From the cell containing the given text, extract its center point as [x, y] coordinate. 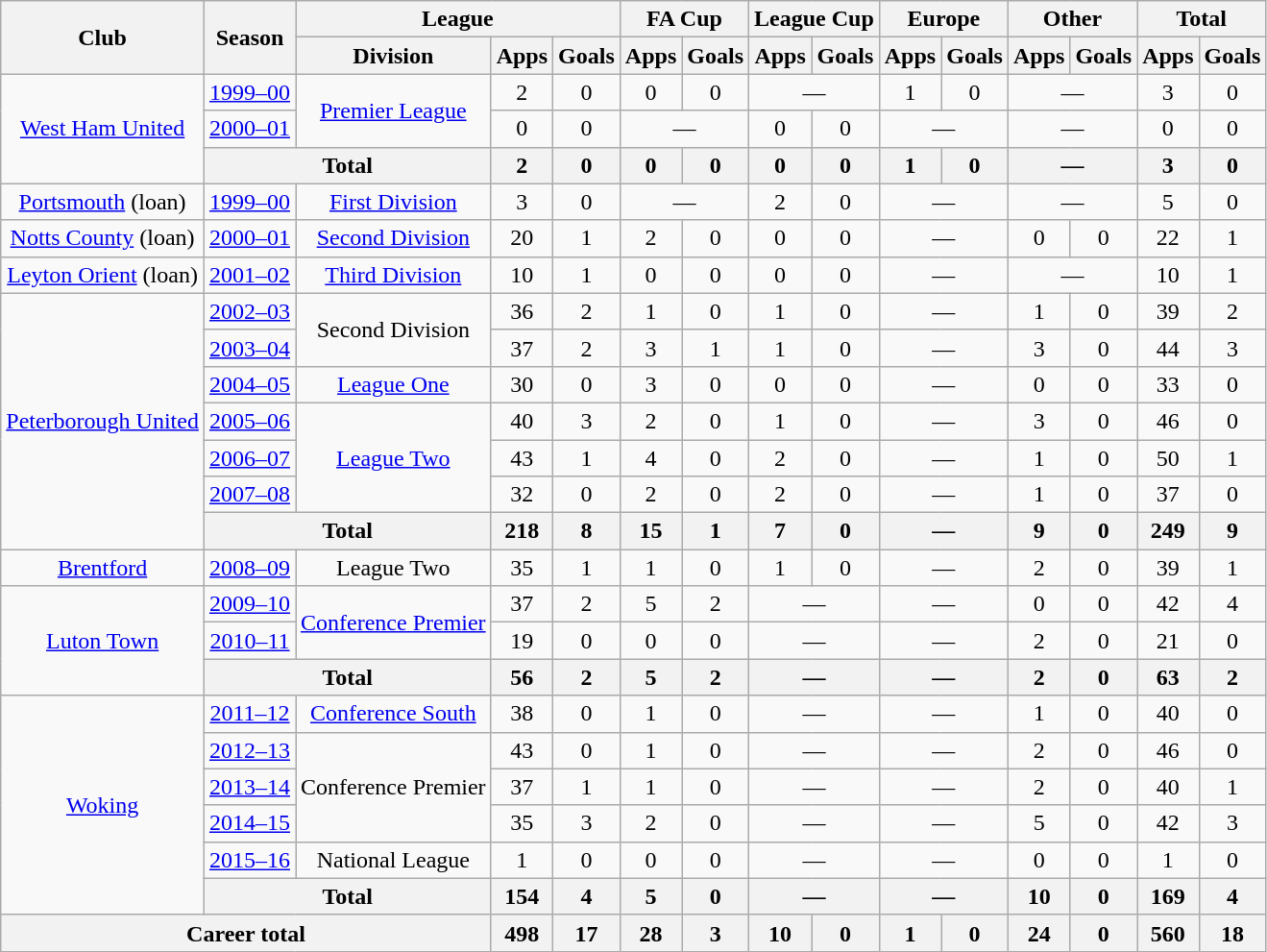
Division [394, 56]
36 [522, 311]
Third Division [394, 275]
2014–15 [250, 823]
2007–08 [250, 495]
20 [522, 238]
Season [250, 37]
560 [1168, 933]
Career total [246, 933]
56 [522, 677]
League One [394, 384]
28 [650, 933]
National League [394, 860]
2005–06 [250, 421]
2012–13 [250, 750]
22 [1168, 238]
7 [780, 531]
249 [1168, 531]
2015–16 [250, 860]
Brentford [103, 568]
218 [522, 531]
24 [1038, 933]
30 [522, 384]
First Division [394, 202]
38 [522, 714]
2011–12 [250, 714]
2009–10 [250, 604]
15 [650, 531]
32 [522, 495]
Conference South [394, 714]
498 [522, 933]
Notts County (loan) [103, 238]
154 [522, 896]
Club [103, 37]
2001–02 [250, 275]
50 [1168, 458]
Portsmouth (loan) [103, 202]
Premier League [394, 110]
Woking [103, 805]
Peterborough United [103, 421]
19 [522, 641]
West Ham United [103, 129]
33 [1168, 384]
FA Cup [684, 19]
2008–09 [250, 568]
League Cup [815, 19]
169 [1168, 896]
2004–05 [250, 384]
2013–14 [250, 787]
2006–07 [250, 458]
Luton Town [103, 641]
17 [587, 933]
2002–03 [250, 311]
Leyton Orient (loan) [103, 275]
Other [1072, 19]
2003–04 [250, 348]
63 [1168, 677]
Europe [943, 19]
8 [587, 531]
21 [1168, 641]
18 [1232, 933]
2010–11 [250, 641]
League [458, 19]
44 [1168, 348]
